Return the [X, Y] coordinate for the center point of the cell that contains the specified text.  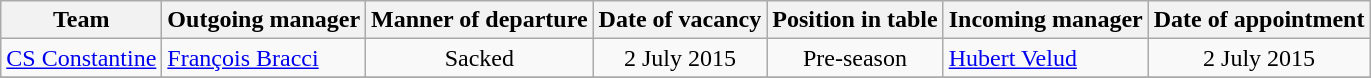
Incoming manager [1046, 20]
CS Constantine [82, 58]
Position in table [855, 20]
Date of appointment [1259, 20]
Manner of departure [480, 20]
François Bracci [264, 58]
Date of vacancy [680, 20]
Pre-season [855, 58]
Sacked [480, 58]
Hubert Velud [1046, 58]
Outgoing manager [264, 20]
Team [82, 20]
